Output the [X, Y] coordinate of the center of the cell containing the given text.  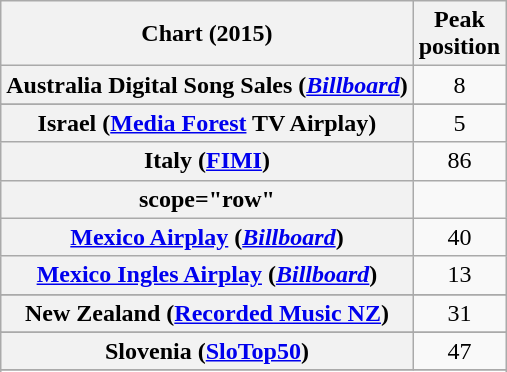
scope="row" [207, 199]
Australia Digital Song Sales (Billboard) [207, 85]
Israel (Media Forest TV Airplay) [207, 123]
8 [459, 85]
5 [459, 123]
Mexico Airplay (Billboard) [207, 237]
New Zealand (Recorded Music NZ) [207, 313]
Mexico Ingles Airplay (Billboard) [207, 275]
Slovenia (SloTop50) [207, 351]
40 [459, 237]
47 [459, 351]
13 [459, 275]
Italy (FIMI) [207, 161]
31 [459, 313]
Chart (2015) [207, 34]
Peakposition [459, 34]
86 [459, 161]
